For the text-containing cell, return its midpoint in (X, Y) coordinate format. 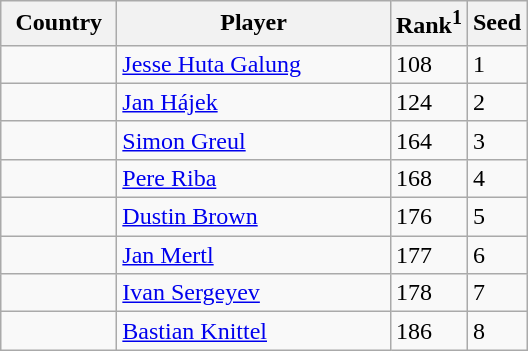
2 (496, 102)
177 (428, 255)
4 (496, 178)
Dustin Brown (254, 217)
108 (428, 64)
164 (428, 140)
Jan Hájek (254, 102)
6 (496, 255)
8 (496, 331)
Player (254, 24)
186 (428, 331)
5 (496, 217)
3 (496, 140)
178 (428, 293)
Jesse Huta Galung (254, 64)
Simon Greul (254, 140)
Country (59, 24)
Ivan Sergeyev (254, 293)
124 (428, 102)
Pere Riba (254, 178)
Bastian Knittel (254, 331)
1 (496, 64)
7 (496, 293)
Rank1 (428, 24)
168 (428, 178)
176 (428, 217)
Jan Mertl (254, 255)
Seed (496, 24)
